Identify which cell holds the provided text, then report its [x, y] central coordinate. 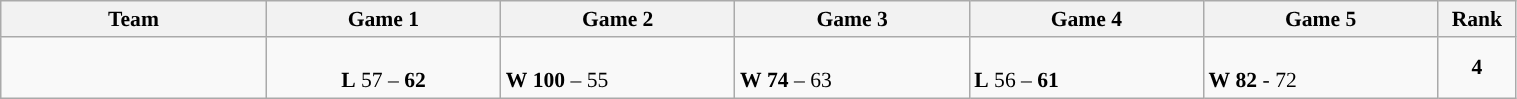
Rank [1477, 19]
Game 1 [383, 19]
W 82 - 72 [1321, 68]
4 [1477, 68]
L 56 – 61 [1086, 68]
Team [134, 19]
W 74 – 63 [852, 68]
Game 3 [852, 19]
Game 5 [1321, 19]
W 100 – 55 [618, 68]
Game 2 [618, 19]
L 57 – 62 [383, 68]
Game 4 [1086, 19]
